From the cell containing the given text, extract its center point as (X, Y) coordinate. 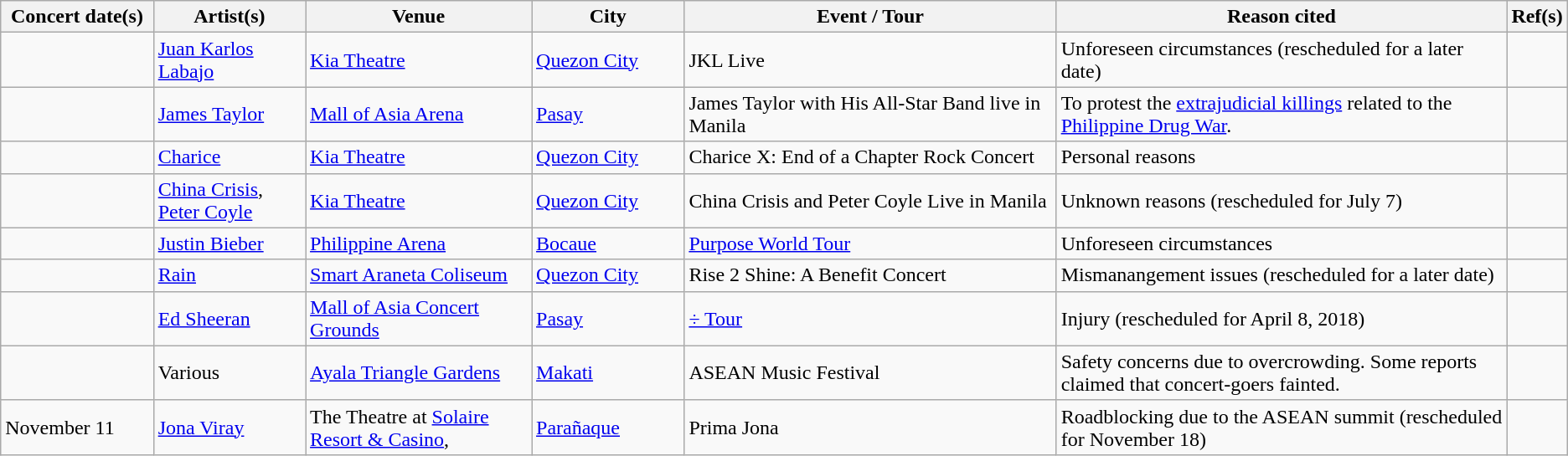
Justin Bieber (230, 243)
China Crisis and Peter Coyle Live in Manila (870, 201)
Smart Araneta Coliseum (419, 275)
China Crisis, Peter Coyle (230, 201)
Ref(s) (1537, 17)
Event / Tour (870, 17)
Bocaue (608, 243)
Philippine Arena (419, 243)
Unforeseen circumstances (rescheduled for a later date) (1282, 60)
Concert date(s) (77, 17)
To protest the extrajudicial killings related to the Philippine Drug War. (1282, 114)
Roadblocking due to the ASEAN summit (rescheduled for November 18) (1282, 427)
Venue (419, 17)
November 11 (77, 427)
Various (230, 373)
Prima Jona (870, 427)
The Theatre at Solaire Resort & Casino, (419, 427)
Injury (rescheduled for April 8, 2018) (1282, 318)
Parañaque (608, 427)
Artist(s) (230, 17)
Ed Sheeran (230, 318)
Jona Viray (230, 427)
Mismanangement issues (rescheduled for a later date) (1282, 275)
Reason cited (1282, 17)
Mall of Asia Concert Grounds (419, 318)
JKL Live (870, 60)
Juan Karlos Labajo (230, 60)
Makati (608, 373)
Rain (230, 275)
Mall of Asia Arena (419, 114)
James Taylor with His All-Star Band live in Manila (870, 114)
Unknown reasons (rescheduled for July 7) (1282, 201)
Unforeseen circumstances (1282, 243)
Safety concerns due to overcrowding. Some reports claimed that concert-goers fainted. (1282, 373)
City (608, 17)
Rise 2 Shine: A Benefit Concert (870, 275)
Ayala Triangle Gardens (419, 373)
Purpose World Tour (870, 243)
Charice (230, 157)
Personal reasons (1282, 157)
James Taylor (230, 114)
÷ Tour (870, 318)
Charice X: End of a Chapter Rock Concert (870, 157)
ASEAN Music Festival (870, 373)
